Capture the cell that displays the provided text and extract its (x, y) central coordinate. 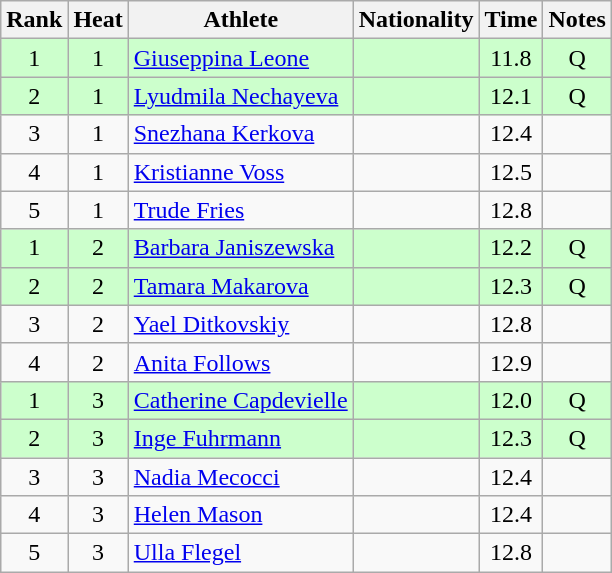
Ulla Flegel (240, 553)
Inge Fuhrmann (240, 438)
12.9 (511, 362)
Kristianne Voss (240, 172)
Athlete (240, 20)
Rank (34, 20)
Catherine Capdevielle (240, 400)
Yael Ditkovskiy (240, 324)
Heat (98, 20)
Nadia Mecocci (240, 477)
Giuseppina Leone (240, 58)
Nationality (416, 20)
Notes (577, 20)
Lyudmila Nechayeva (240, 96)
Snezhana Kerkova (240, 134)
11.8 (511, 58)
12.2 (511, 248)
Trude Fries (240, 210)
Helen Mason (240, 515)
Tamara Makarova (240, 286)
Barbara Janiszewska (240, 248)
12.0 (511, 400)
Anita Follows (240, 362)
12.5 (511, 172)
Time (511, 20)
12.1 (511, 96)
